Identify which cell holds the provided text, then report its (X, Y) central coordinate. 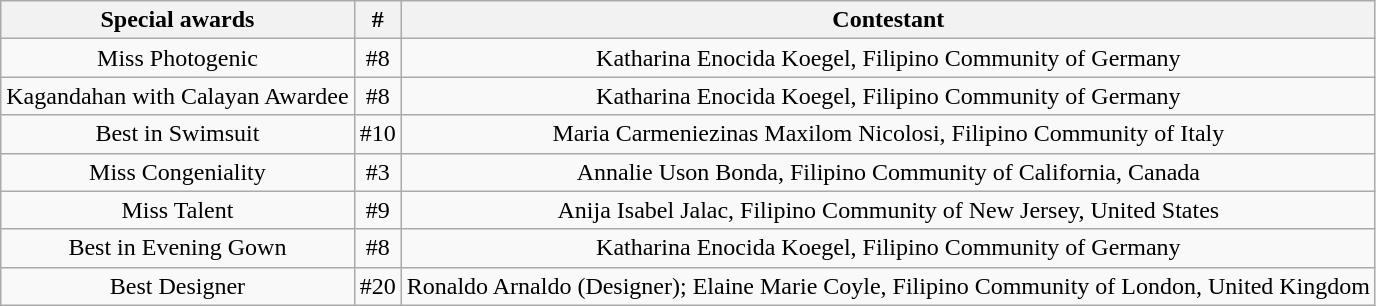
Miss Congeniality (178, 172)
Kagandahan with Calayan Awardee (178, 96)
#9 (378, 210)
#10 (378, 134)
Special awards (178, 20)
Miss Photogenic (178, 58)
Miss Talent (178, 210)
#20 (378, 286)
Best Designer (178, 286)
# (378, 20)
Maria Carmeniezinas Maxilom Nicolosi, Filipino Community of Italy (888, 134)
Annalie Uson Bonda, Filipino Community of California, Canada (888, 172)
Contestant (888, 20)
Ronaldo Arnaldo (Designer); Elaine Marie Coyle, Filipino Community of London, United Kingdom (888, 286)
#3 (378, 172)
Anija Isabel Jalac, Filipino Community of New Jersey, United States (888, 210)
Best in Evening Gown (178, 248)
Best in Swimsuit (178, 134)
